Find where the given text appears and provide that cell's center as (x, y) coordinate. 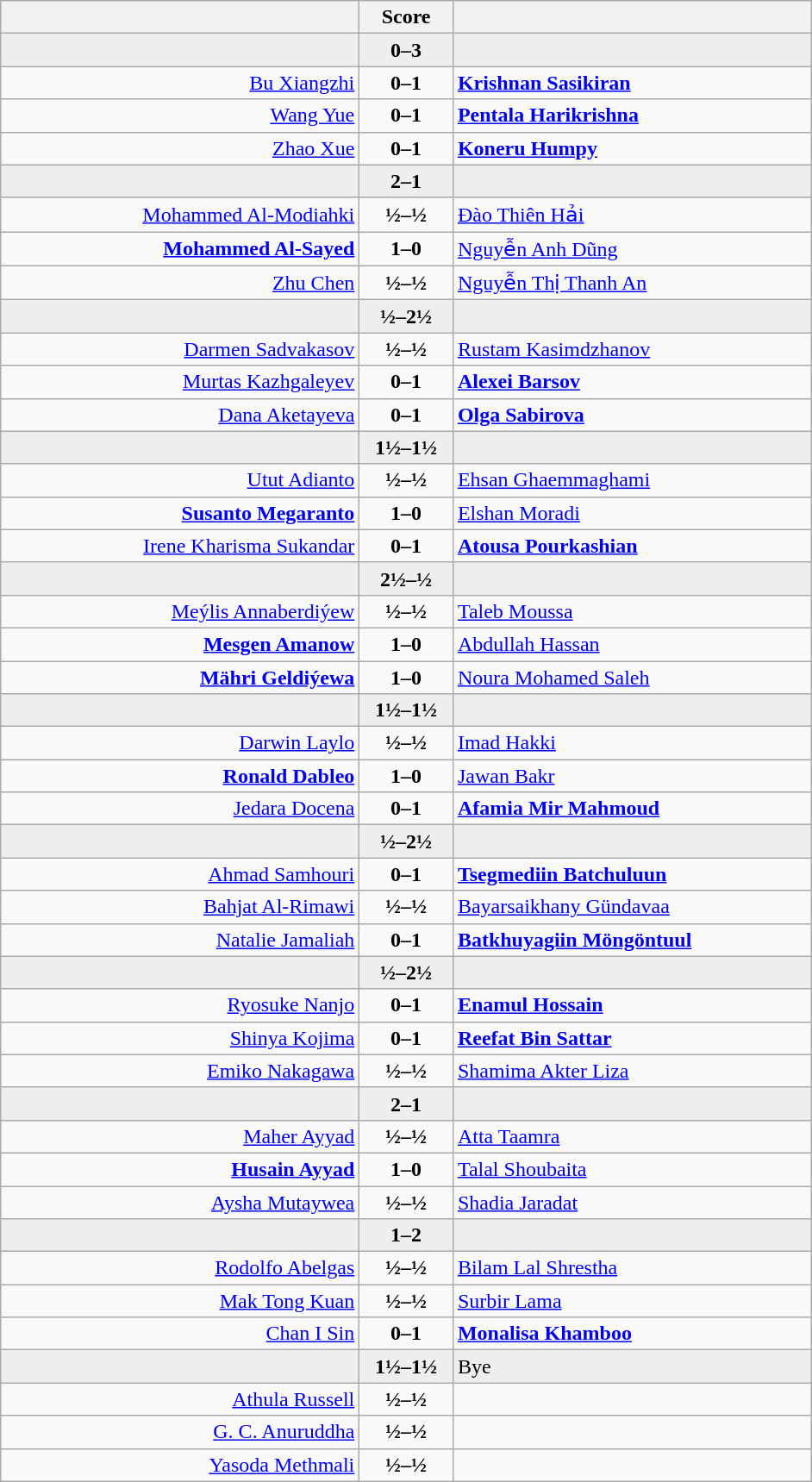
Monalisa Khamboo (632, 1334)
Talal Shoubaita (632, 1169)
Rustam Kasimdzhanov (632, 349)
Darwin Laylo (180, 743)
Elshan Moradi (632, 513)
Mähri Geldiýewa (180, 677)
Yasoda Methmali (180, 1465)
Zhao Xue (180, 148)
Bu Xiangzhi (180, 83)
Jawan Bakr (632, 776)
Zhu Chen (180, 283)
Wang Yue (180, 116)
Mohammed Al-Modiahki (180, 215)
Ehsan Ghaemmaghami (632, 480)
0–3 (407, 50)
Alexei Barsov (632, 382)
Bilam Lal Shrestha (632, 1268)
2½–½ (407, 578)
Shamima Akter Liza (632, 1071)
Krishnan Sasikiran (632, 83)
Bayarsaikhany Gündavaa (632, 907)
Pentala Harikrishna (632, 116)
Ahmad Samhouri (180, 874)
Atta Taamra (632, 1136)
Emiko Nakagawa (180, 1071)
Darmen Sadvakasov (180, 349)
Noura Mohamed Saleh (632, 677)
Jedara Docena (180, 809)
Đào Thiên Hải (632, 215)
G. C. Anuruddha (180, 1432)
Aysha Mutaywea (180, 1203)
Maher Ayyad (180, 1136)
Shadia Jaradat (632, 1203)
Mak Tong Kuan (180, 1301)
Olga Sabirova (632, 415)
Irene Kharisma Sukandar (180, 546)
Tsegmediin Batchuluun (632, 874)
Murtas Kazhgaleyev (180, 382)
Score (407, 17)
Chan I Sin (180, 1334)
Meýlis Annaberdiýew (180, 611)
Surbir Lama (632, 1301)
Ryosuke Nanjo (180, 1005)
Imad Hakki (632, 743)
Reefat Bin Sattar (632, 1038)
Atousa Pourkashian (632, 546)
Bahjat Al-Rimawi (180, 907)
Batkhuyagiin Möngöntuul (632, 940)
Shinya Kojima (180, 1038)
Abdullah Hassan (632, 644)
Natalie Jamaliah (180, 940)
Nguyễn Thị Thanh An (632, 283)
Taleb Moussa (632, 611)
Enamul Hossain (632, 1005)
1–2 (407, 1235)
Nguyễn Anh Dũng (632, 249)
Husain Ayyad (180, 1169)
Susanto Megaranto (180, 513)
Afamia Mir Mahmoud (632, 809)
Rodolfo Abelgas (180, 1268)
Mesgen Amanow (180, 644)
Utut Adianto (180, 480)
Athula Russell (180, 1399)
Mohammed Al-Sayed (180, 249)
Ronald Dableo (180, 776)
Bye (632, 1366)
Dana Aketayeva (180, 415)
Koneru Humpy (632, 148)
